For the text-containing cell, return its midpoint in (X, Y) coordinate format. 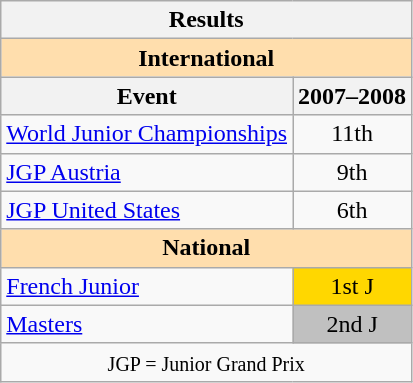
2007–2008 (352, 96)
2nd J (352, 324)
Event (147, 96)
Results (206, 20)
International (206, 58)
11th (352, 134)
1st J (352, 286)
World Junior Championships (147, 134)
6th (352, 210)
National (206, 248)
JGP United States (147, 210)
Masters (147, 324)
French Junior (147, 286)
9th (352, 172)
JGP = Junior Grand Prix (206, 362)
JGP Austria (147, 172)
